Output the [X, Y] coordinate of the center of the cell containing the given text.  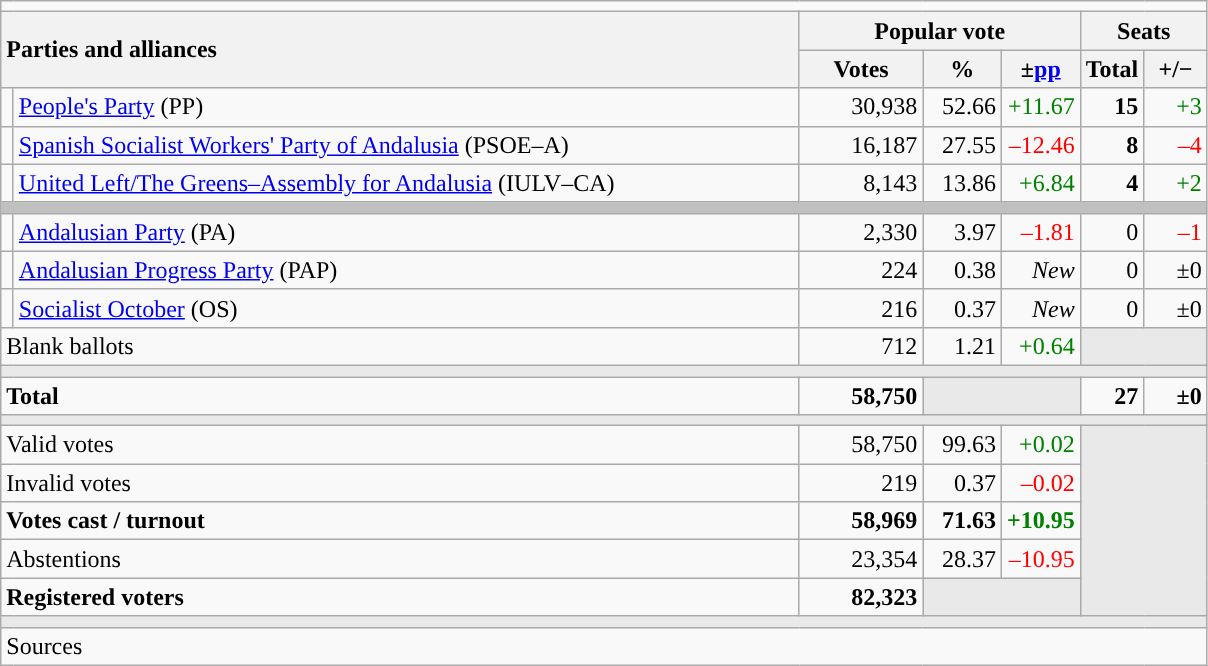
% [962, 69]
71.63 [962, 521]
8,143 [861, 183]
Blank ballots [400, 346]
+3 [1176, 107]
Spanish Socialist Workers' Party of Andalusia (PSOE–A) [406, 145]
219 [861, 483]
–10.95 [1040, 559]
28.37 [962, 559]
27.55 [962, 145]
+2 [1176, 183]
Valid votes [400, 445]
27 [1112, 395]
Sources [604, 646]
712 [861, 346]
Seats [1144, 31]
+/− [1176, 69]
15 [1112, 107]
216 [861, 308]
2,330 [861, 232]
82,323 [861, 597]
–1 [1176, 232]
–1.81 [1040, 232]
–0.02 [1040, 483]
Votes [861, 69]
–12.46 [1040, 145]
52.66 [962, 107]
Registered voters [400, 597]
Abstentions [400, 559]
58,969 [861, 521]
16,187 [861, 145]
23,354 [861, 559]
±pp [1040, 69]
Socialist October (OS) [406, 308]
99.63 [962, 445]
Invalid votes [400, 483]
Parties and alliances [400, 50]
0.38 [962, 270]
Andalusian Progress Party (PAP) [406, 270]
Popular vote [940, 31]
8 [1112, 145]
3.97 [962, 232]
30,938 [861, 107]
+6.84 [1040, 183]
+11.67 [1040, 107]
+10.95 [1040, 521]
224 [861, 270]
People's Party (PP) [406, 107]
–4 [1176, 145]
1.21 [962, 346]
United Left/The Greens–Assembly for Andalusia (IULV–CA) [406, 183]
Votes cast / turnout [400, 521]
4 [1112, 183]
+0.64 [1040, 346]
13.86 [962, 183]
Andalusian Party (PA) [406, 232]
+0.02 [1040, 445]
